Detect which cell encompasses the target text, then output its (X, Y) center coordinate. 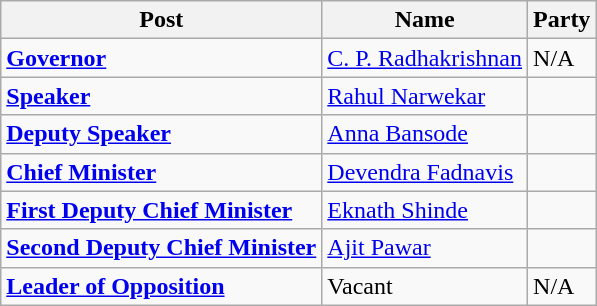
Post (162, 20)
Name (425, 20)
C. P. Radhakrishnan (425, 58)
Governor (162, 58)
Party (562, 20)
Second Deputy Chief Minister (162, 248)
Vacant (425, 286)
Ajit Pawar (425, 248)
Speaker (162, 96)
Chief Minister (162, 172)
Eknath Shinde (425, 210)
Deputy Speaker (162, 134)
Devendra Fadnavis (425, 172)
Anna Bansode (425, 134)
Rahul Narwekar (425, 96)
First Deputy Chief Minister (162, 210)
Leader of Opposition (162, 286)
